Capture the cell that displays the provided text and extract its (X, Y) central coordinate. 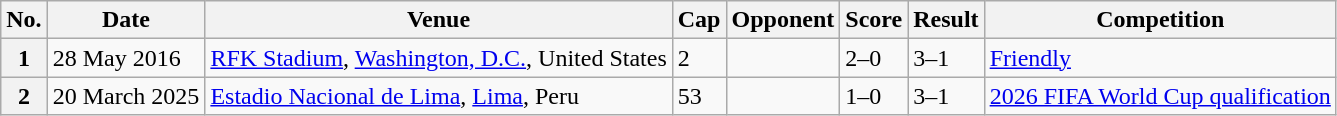
No. (24, 20)
1–0 (874, 96)
Friendly (1160, 58)
2026 FIFA World Cup qualification (1160, 96)
Score (874, 20)
Opponent (783, 20)
Estadio Nacional de Lima, Lima, Peru (438, 96)
20 March 2025 (126, 96)
1 (24, 58)
Result (946, 20)
Competition (1160, 20)
53 (699, 96)
Cap (699, 20)
28 May 2016 (126, 58)
RFK Stadium, Washington, D.C., United States (438, 58)
Date (126, 20)
2–0 (874, 58)
Venue (438, 20)
